Detect which cell encompasses the target text, then output its (x, y) center coordinate. 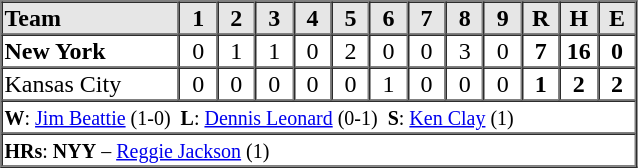
9 (503, 18)
Team (91, 18)
H (579, 18)
16 (579, 50)
5 (350, 18)
W: Jim Beattie (1-0) L: Dennis Leonard (0-1) S: Ken Clay (1) (319, 116)
HRs: NYY – Reggie Jackson (1) (319, 150)
New York (91, 50)
8 (465, 18)
4 (312, 18)
E (617, 18)
Kansas City (91, 84)
6 (388, 18)
R (541, 18)
